Return the (x, y) coordinate for the center point of the cell that contains the specified text.  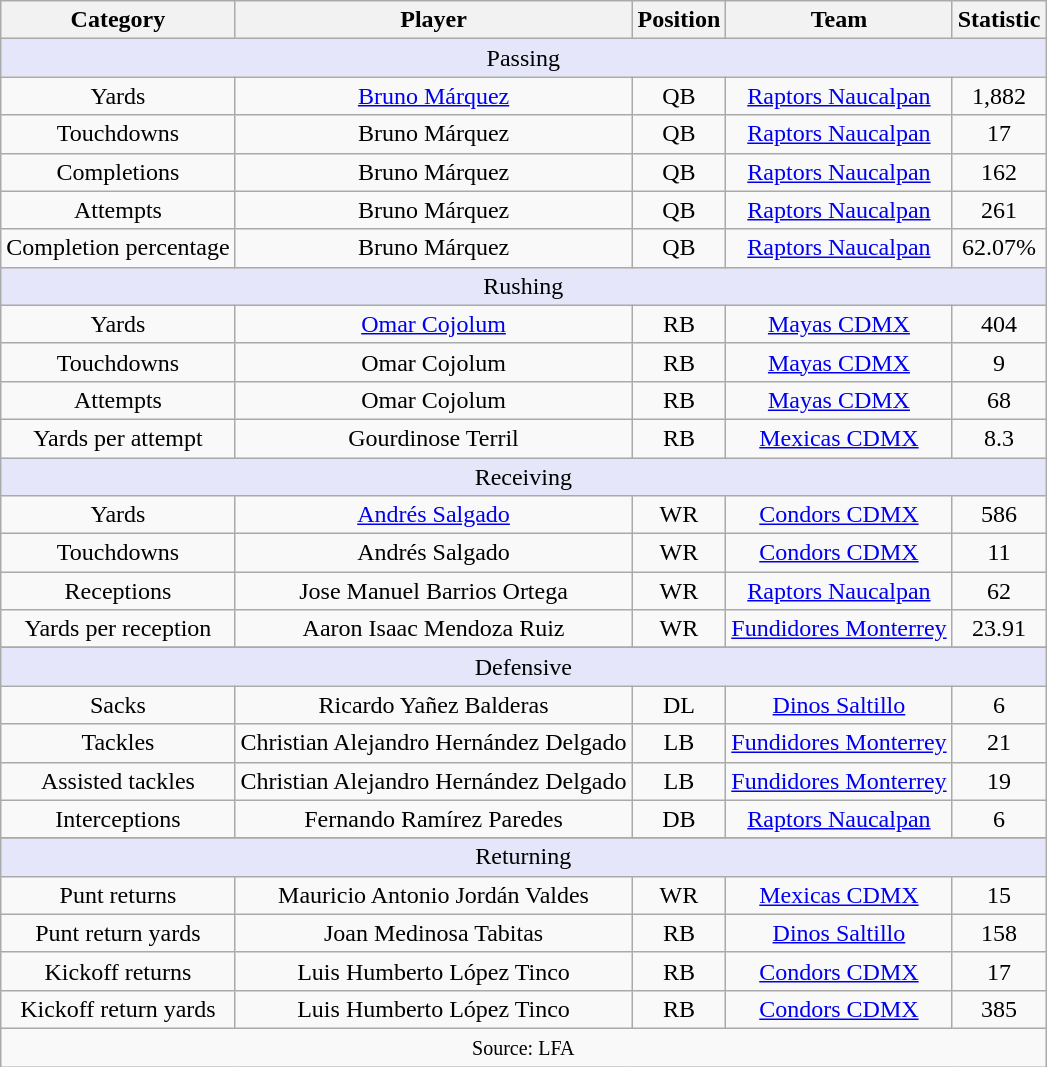
Source: LFA (524, 1047)
Statistic (999, 20)
15 (999, 895)
68 (999, 400)
Completion percentage (118, 248)
11 (999, 553)
Punt returns (118, 895)
Mauricio Antonio Jordán Valdes (434, 895)
9 (999, 362)
Receptions (118, 591)
Kickoff return yards (118, 1009)
Jose Manuel Barrios Ortega (434, 591)
Kickoff returns (118, 971)
8.3 (999, 438)
158 (999, 933)
162 (999, 172)
Fernando Ramírez Paredes (434, 819)
62 (999, 591)
Position (679, 20)
21 (999, 743)
Rushing (524, 286)
Yards per attempt (118, 438)
23.91 (999, 629)
586 (999, 515)
Yards per reception (118, 629)
Defensive (524, 667)
Joan Medinosa Tabitas (434, 933)
Completions (118, 172)
Category (118, 20)
385 (999, 1009)
Aaron Isaac Mendoza Ruiz (434, 629)
Punt return yards (118, 933)
Receiving (524, 477)
1,882 (999, 96)
261 (999, 210)
Team (839, 20)
Ricardo Yañez Balderas (434, 705)
Interceptions (118, 819)
62.07% (999, 248)
DL (679, 705)
DB (679, 819)
Player (434, 20)
Gourdinose Terril (434, 438)
Returning (524, 857)
19 (999, 781)
Passing (524, 58)
Tackles (118, 743)
Sacks (118, 705)
404 (999, 324)
Assisted tackles (118, 781)
